Pinpoint the cell where the given text exists, returning its [x, y] midpoint coordinate. 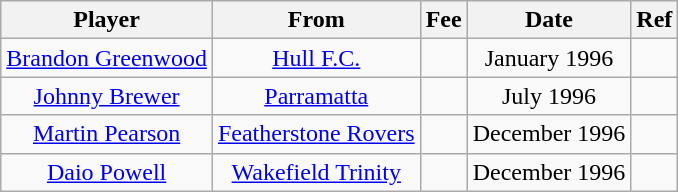
Daio Powell [107, 172]
July 1996 [549, 96]
Martin Pearson [107, 134]
Wakefield Trinity [316, 172]
Johnny Brewer [107, 96]
January 1996 [549, 58]
From [316, 20]
Featherstone Rovers [316, 134]
Ref [654, 20]
Player [107, 20]
Fee [444, 20]
Parramatta [316, 96]
Hull F.C. [316, 58]
Date [549, 20]
Brandon Greenwood [107, 58]
